Scan for the cell matching the given text and deliver its (X, Y) coordinate at center. 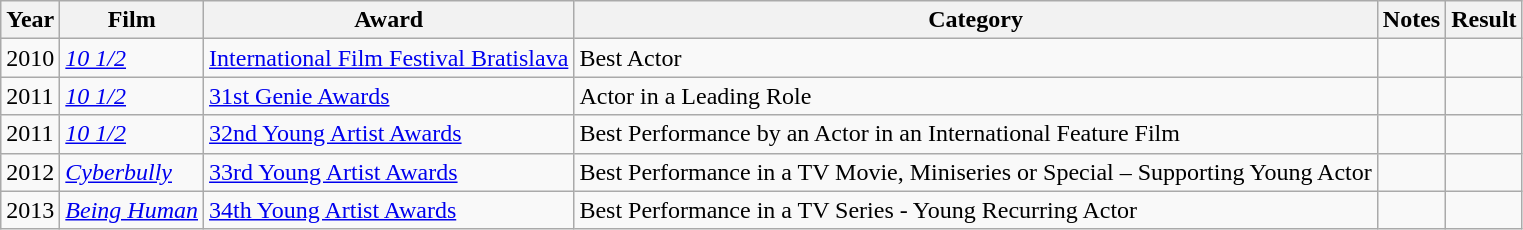
2012 (30, 172)
Best Performance in a TV Series - Young Recurring Actor (976, 210)
Year (30, 20)
32nd Young Artist Awards (389, 134)
Being Human (132, 210)
Best Performance by an Actor in an International Feature Film (976, 134)
Award (389, 20)
Best Actor (976, 58)
Notes (1411, 20)
Film (132, 20)
34th Young Artist Awards (389, 210)
Cyberbully (132, 172)
Category (976, 20)
International Film Festival Bratislava (389, 58)
2013 (30, 210)
31st Genie Awards (389, 96)
2010 (30, 58)
Result (1484, 20)
Actor in a Leading Role (976, 96)
Best Performance in a TV Movie, Miniseries or Special – Supporting Young Actor (976, 172)
33rd Young Artist Awards (389, 172)
